Provide the [X, Y] coordinate of the cell's center where the given text is located.  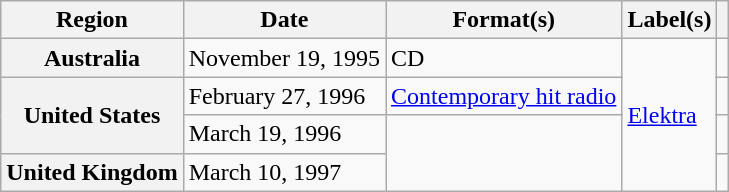
United Kingdom [92, 172]
Region [92, 20]
Date [284, 20]
Format(s) [504, 20]
Australia [92, 58]
Elektra [670, 115]
March 10, 1997 [284, 172]
Contemporary hit radio [504, 96]
Label(s) [670, 20]
March 19, 1996 [284, 134]
CD [504, 58]
November 19, 1995 [284, 58]
February 27, 1996 [284, 96]
United States [92, 115]
